Provide the (X, Y) coordinate of the cell's center where the given text is located.  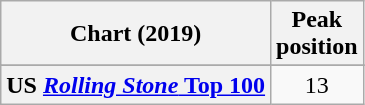
Chart (2019) (136, 34)
13 (317, 85)
Peakposition (317, 34)
US Rolling Stone Top 100 (136, 85)
